Provide the [x, y] coordinate of the cell's center where the given text is located.  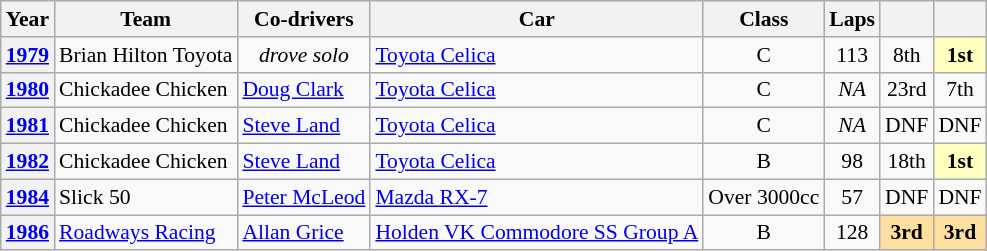
1986 [28, 233]
113 [852, 55]
1981 [28, 126]
1980 [28, 90]
Peter McLeod [304, 197]
Allan Grice [304, 233]
Team [146, 19]
drove solo [304, 55]
1982 [28, 162]
7th [960, 90]
Doug Clark [304, 90]
Mazda RX-7 [536, 197]
18th [906, 162]
Roadways Racing [146, 233]
1984 [28, 197]
Class [764, 19]
23rd [906, 90]
128 [852, 233]
Brian Hilton Toyota [146, 55]
Slick 50 [146, 197]
Laps [852, 19]
Year [28, 19]
Holden VK Commodore SS Group A [536, 233]
1979 [28, 55]
Car [536, 19]
Co-drivers [304, 19]
57 [852, 197]
8th [906, 55]
Over 3000cc [764, 197]
98 [852, 162]
